Search for the cell housing the specified text and yield its (x, y) center coordinate. 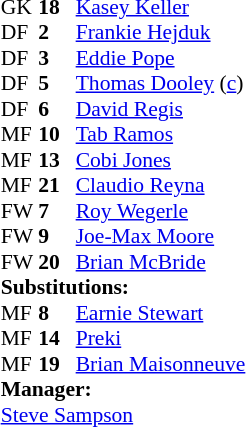
Joe-Max Moore (161, 237)
20 (57, 262)
Roy Wegerle (161, 211)
Eddie Pope (161, 58)
Claudio Reyna (161, 185)
Manager: (124, 389)
6 (57, 109)
5 (57, 83)
Brian Maisonneuve (161, 364)
13 (57, 160)
Thomas Dooley (c) (161, 83)
10 (57, 135)
Brian McBride (161, 262)
9 (57, 237)
Cobi Jones (161, 160)
7 (57, 211)
David Regis (161, 109)
21 (57, 185)
Substitutions: (124, 287)
2 (57, 33)
Preki (161, 339)
3 (57, 58)
Frankie Hejduk (161, 33)
14 (57, 339)
8 (57, 313)
Tab Ramos (161, 135)
Earnie Stewart (161, 313)
19 (57, 364)
